Search for the cell housing the specified text and yield its (x, y) center coordinate. 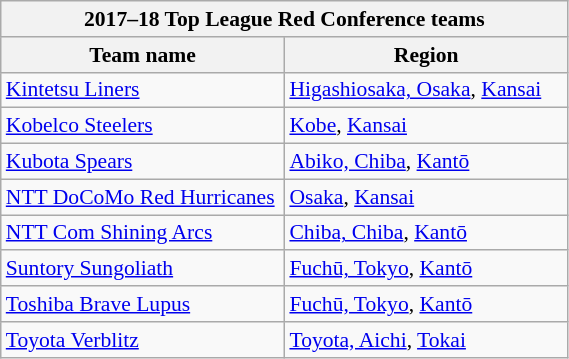
Kintetsu Liners (143, 90)
Toshiba Brave Lupus (143, 304)
NTT Com Shining Arcs (143, 233)
Kobelco Steelers (143, 126)
Higashiosaka, Osaka, Kansai (426, 90)
Kubota Spears (143, 162)
Toyota, Aichi, Tokai (426, 340)
Abiko, Chiba, Kantō (426, 162)
Osaka, Kansai (426, 197)
Suntory Sungoliath (143, 269)
2017–18 Top League Red Conference teams (284, 19)
Region (426, 55)
Kobe, Kansai (426, 126)
Toyota Verblitz (143, 340)
Team name (143, 55)
Chiba, Chiba, Kantō (426, 233)
NTT DoCoMo Red Hurricanes (143, 197)
